Detect which cell encompasses the target text, then output its (x, y) center coordinate. 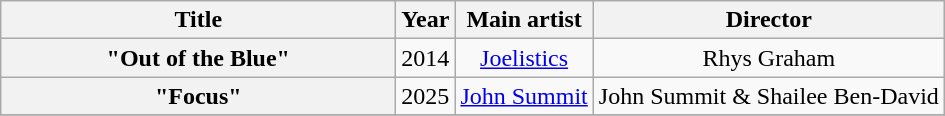
2025 (426, 96)
Joelistics (524, 58)
Main artist (524, 20)
"Focus" (198, 96)
Title (198, 20)
2014 (426, 58)
John Summit (524, 96)
Year (426, 20)
Director (768, 20)
John Summit & Shailee Ben-David (768, 96)
"Out of the Blue" (198, 58)
Rhys Graham (768, 58)
